Detect which cell encompasses the target text, then output its [X, Y] center coordinate. 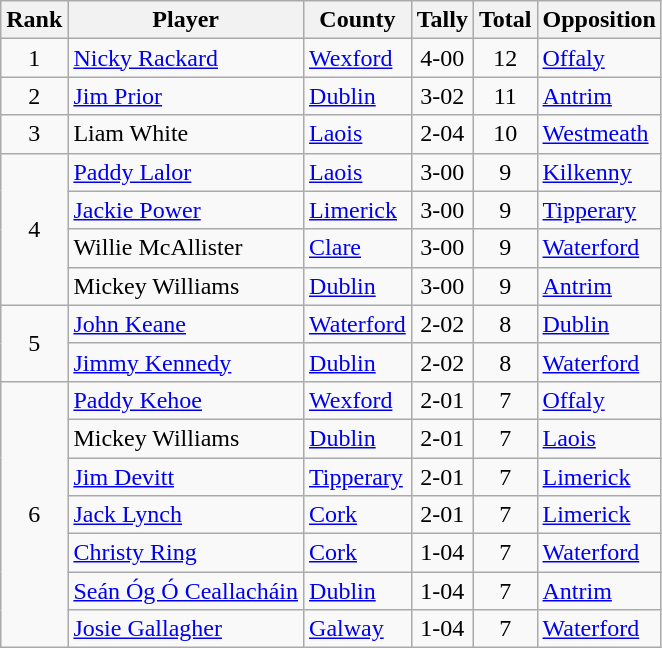
Galway [358, 629]
Rank [34, 20]
Paddy Kehoe [186, 400]
1 [34, 58]
5 [34, 343]
Josie Gallagher [186, 629]
Jim Prior [186, 96]
Seán Óg Ó Ceallacháin [186, 591]
Kilkenny [599, 172]
Paddy Lalor [186, 172]
John Keane [186, 324]
12 [505, 58]
Liam White [186, 134]
Jimmy Kennedy [186, 362]
Nicky Rackard [186, 58]
2-04 [442, 134]
Player [186, 20]
6 [34, 514]
County [358, 20]
Jackie Power [186, 210]
10 [505, 134]
Jim Devitt [186, 477]
11 [505, 96]
3-02 [442, 96]
Christy Ring [186, 553]
Westmeath [599, 134]
3 [34, 134]
Clare [358, 248]
4-00 [442, 58]
Jack Lynch [186, 515]
Tally [442, 20]
4 [34, 229]
2 [34, 96]
Willie McAllister [186, 248]
Total [505, 20]
Opposition [599, 20]
